Search for the cell housing the specified text and yield its (X, Y) center coordinate. 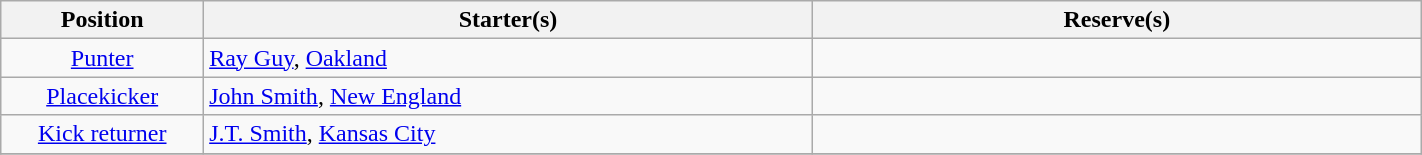
Position (102, 20)
Starter(s) (508, 20)
Kick returner (102, 134)
John Smith, New England (508, 96)
Reserve(s) (1116, 20)
Placekicker (102, 96)
Ray Guy, Oakland (508, 58)
Punter (102, 58)
J.T. Smith, Kansas City (508, 134)
